Return (x, y) of the center of cell containing provided text 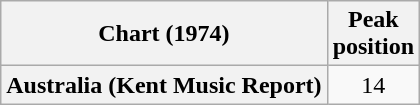
Australia (Kent Music Report) (164, 85)
Peakposition (373, 34)
Chart (1974) (164, 34)
14 (373, 85)
